Scan for the cell matching the given text and deliver its [x, y] coordinate at center. 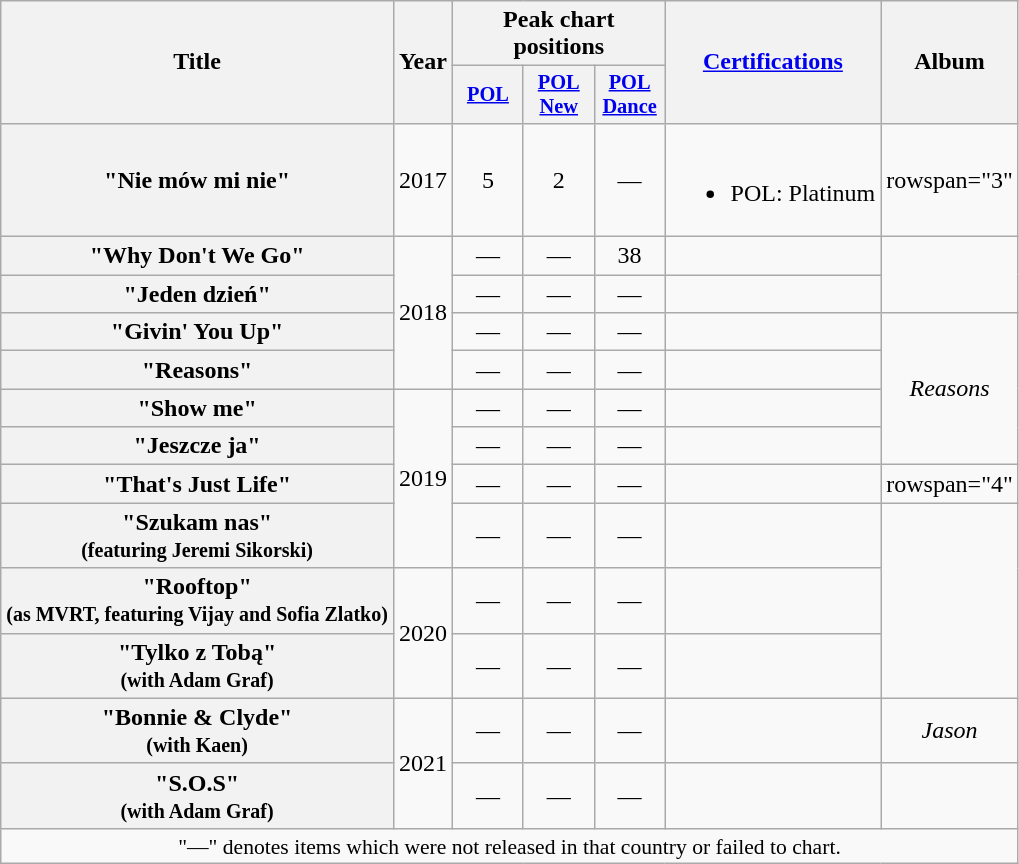
2021 [422, 763]
2 [558, 180]
2018 [422, 313]
Year [422, 62]
"Tylko z Tobą"(with Adam Graf) [198, 666]
"—" denotes items which were not released in that country or failed to chart. [510, 846]
POLDance [630, 95]
Peak chart positions [558, 34]
"S.O.S"(with Adam Graf) [198, 796]
"Why Don't We Go" [198, 256]
38 [630, 256]
"Nie mów mi nie" [198, 180]
"Jeden dzień" [198, 294]
Title [198, 62]
2017 [422, 180]
POL: Platinum [773, 180]
"Bonnie & Clyde"(with Kaen) [198, 730]
"Givin' You Up" [198, 332]
POL [488, 95]
"Reasons" [198, 370]
"Szukam nas"(featuring Jeremi Sikorski) [198, 536]
Reasons [950, 389]
5 [488, 180]
"That's Just Life" [198, 484]
rowspan="4" [950, 484]
2020 [422, 633]
"Rooftop"(as MVRT, featuring Vijay and Sofia Zlatko) [198, 600]
Jason [950, 730]
"Show me" [198, 408]
"Jeszcze ja" [198, 446]
2019 [422, 478]
Certifications [773, 62]
POLNew [558, 95]
Album [950, 62]
rowspan="3" [950, 180]
